Identify which cell holds the provided text, then report its (x, y) central coordinate. 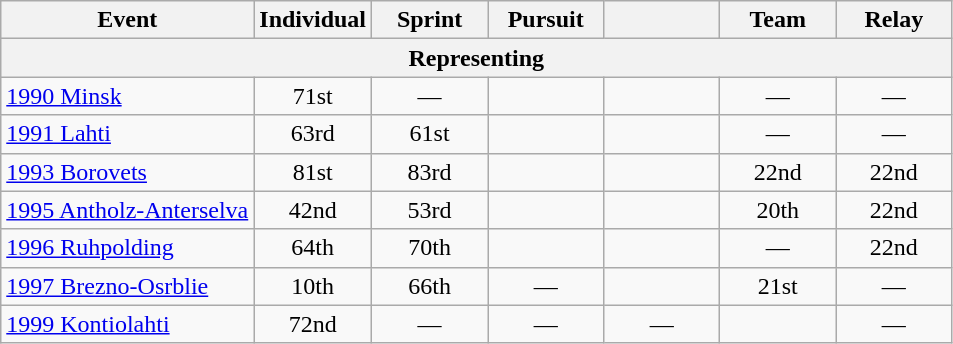
83rd (430, 172)
Pursuit (546, 20)
72nd (313, 324)
53rd (430, 210)
66th (430, 286)
Relay (894, 20)
1999 Kontiolahti (128, 324)
42nd (313, 210)
1991 Lahti (128, 134)
1995 Antholz-Anterselva (128, 210)
71st (313, 96)
20th (778, 210)
1997 Brezno-Osrblie (128, 286)
1990 Minsk (128, 96)
Representing (476, 58)
Sprint (430, 20)
1993 Borovets (128, 172)
1996 Ruhpolding (128, 248)
10th (313, 286)
Individual (313, 20)
63rd (313, 134)
Team (778, 20)
64th (313, 248)
61st (430, 134)
21st (778, 286)
Event (128, 20)
81st (313, 172)
70th (430, 248)
